Capture the cell that displays the provided text and extract its [X, Y] central coordinate. 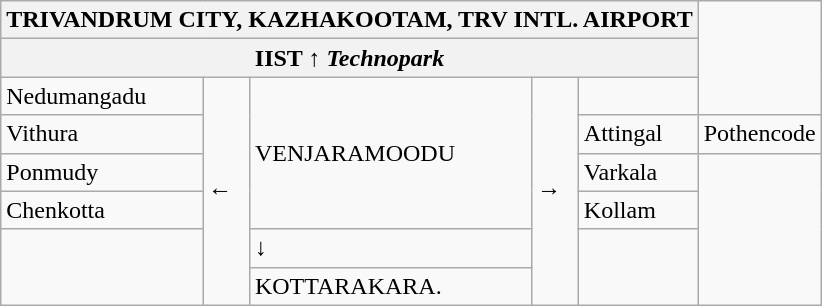
← [226, 191]
TRIVANDRUM CITY, KAZHAKOOTAM, TRV INTL. AIRPORT [350, 20]
→ [554, 191]
KOTTARAKARA. [390, 286]
Chenkotta [102, 210]
Pothencode [760, 134]
IIST ↑ Technopark [350, 58]
Ponmudy [102, 172]
Vithura [102, 134]
Nedumangadu [102, 96]
↓ [390, 248]
Attingal [638, 134]
VENJARAMOODU [390, 153]
Kollam [638, 210]
Varkala [638, 172]
